For the text-containing cell, return its midpoint in [X, Y] coordinate format. 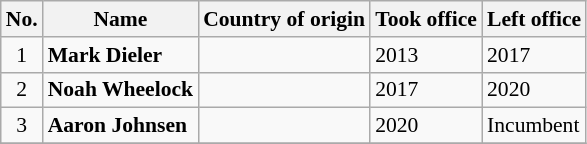
2 [22, 90]
Name [120, 19]
Noah Wheelock [120, 90]
Mark Dieler [120, 55]
Incumbent [534, 126]
Took office [426, 19]
3 [22, 126]
Aaron Johnsen [120, 126]
1 [22, 55]
No. [22, 19]
2013 [426, 55]
Left office [534, 19]
Country of origin [284, 19]
